Capture the cell that displays the provided text and extract its [X, Y] central coordinate. 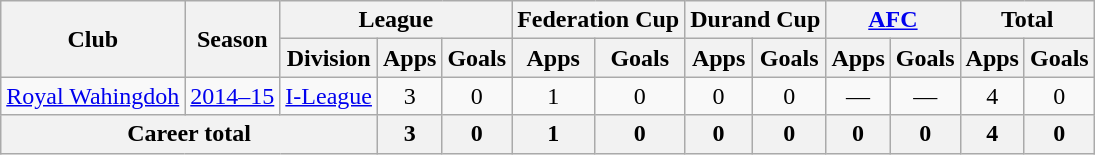
Career total [190, 134]
I-League [329, 96]
Total [1027, 20]
Royal Wahingdoh [93, 96]
AFC [893, 20]
Federation Cup [598, 20]
Club [93, 39]
2014–15 [232, 96]
Division [329, 58]
Durand Cup [756, 20]
League [396, 20]
Season [232, 39]
